Search for the cell housing the specified text and yield its (X, Y) center coordinate. 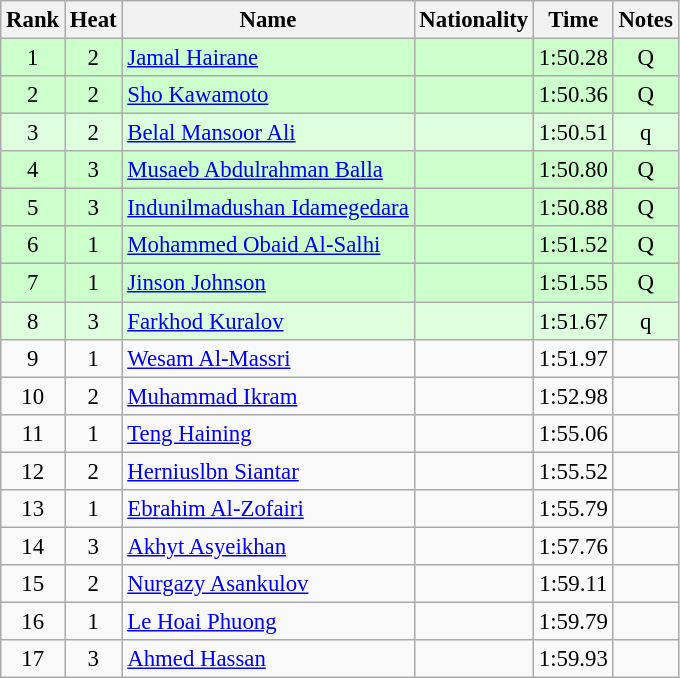
Akhyt Asyeikhan (268, 546)
Ahmed Hassan (268, 659)
Sho Kawamoto (268, 95)
11 (33, 433)
5 (33, 208)
13 (33, 509)
1:51.52 (574, 245)
1:55.79 (574, 509)
Ebrahim Al-Zofairi (268, 509)
1:51.97 (574, 358)
1:51.67 (574, 321)
Nurgazy Asankulov (268, 584)
Teng Haining (268, 433)
1:52.98 (574, 396)
7 (33, 283)
1:59.11 (574, 584)
Name (268, 20)
Jinson Johnson (268, 283)
4 (33, 170)
Notes (646, 20)
1:50.51 (574, 133)
Mohammed Obaid Al-Salhi (268, 245)
16 (33, 621)
Time (574, 20)
1:50.80 (574, 170)
1:57.76 (574, 546)
Jamal Hairane (268, 58)
Nationality (474, 20)
1:50.36 (574, 95)
Herniuslbn Siantar (268, 471)
14 (33, 546)
1:55.52 (574, 471)
6 (33, 245)
9 (33, 358)
8 (33, 321)
Le Hoai Phuong (268, 621)
1:59.93 (574, 659)
1:59.79 (574, 621)
1:51.55 (574, 283)
10 (33, 396)
Musaeb Abdulrahman Balla (268, 170)
12 (33, 471)
17 (33, 659)
1:50.88 (574, 208)
Belal Mansoor Ali (268, 133)
15 (33, 584)
1:55.06 (574, 433)
Wesam Al-Massri (268, 358)
Muhammad Ikram (268, 396)
Farkhod Kuralov (268, 321)
Indunilmadushan Idamegedara (268, 208)
1:50.28 (574, 58)
Rank (33, 20)
Heat (94, 20)
